Determine the [x, y] coordinate at the center of the cell enclosing the given text.  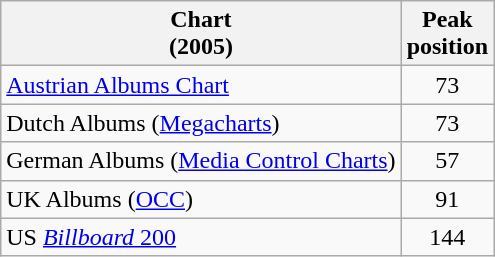
144 [447, 237]
57 [447, 161]
91 [447, 199]
UK Albums (OCC) [201, 199]
German Albums (Media Control Charts) [201, 161]
US Billboard 200 [201, 237]
Peakposition [447, 34]
Chart(2005) [201, 34]
Dutch Albums (Megacharts) [201, 123]
Austrian Albums Chart [201, 85]
